Identify which cell holds the provided text, then report its (X, Y) central coordinate. 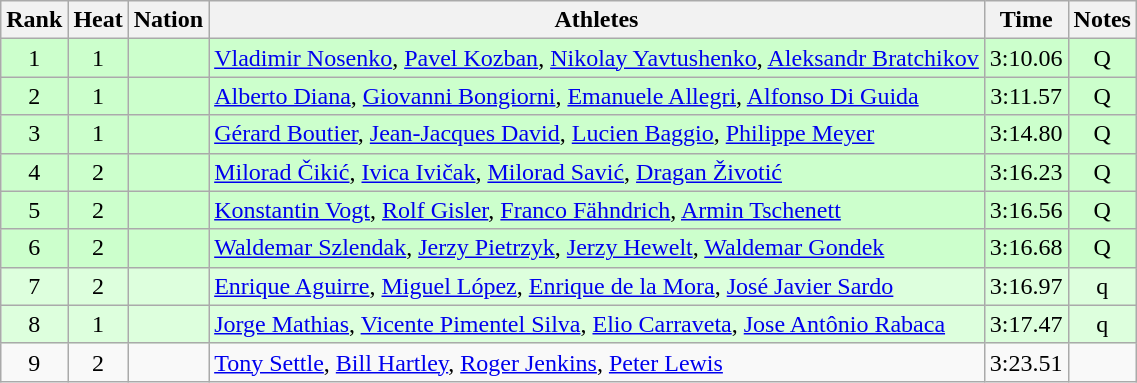
3 (34, 134)
Vladimir Nosenko, Pavel Kozban, Nikolay Yavtushenko, Aleksandr Bratchikov (597, 58)
Waldemar Szlendak, Jerzy Pietrzyk, Jerzy Hewelt, Waldemar Gondek (597, 248)
Gérard Boutier, Jean-Jacques David, Lucien Baggio, Philippe Meyer (597, 134)
3:16.68 (1026, 248)
9 (34, 362)
3:16.97 (1026, 286)
4 (34, 172)
5 (34, 210)
Time (1026, 20)
3:17.47 (1026, 324)
Milorad Čikić, Ivica Ivičak, Milorad Savić, Dragan Životić (597, 172)
Jorge Mathias, Vicente Pimentel Silva, Elio Carraveta, Jose Antônio Rabaca (597, 324)
3:14.80 (1026, 134)
3:16.23 (1026, 172)
Athletes (597, 20)
7 (34, 286)
Notes (1102, 20)
Konstantin Vogt, Rolf Gisler, Franco Fähndrich, Armin Tschenett (597, 210)
Rank (34, 20)
Heat (98, 20)
3:23.51 (1026, 362)
3:11.57 (1026, 96)
3:10.06 (1026, 58)
Enrique Aguirre, Miguel López, Enrique de la Mora, José Javier Sardo (597, 286)
6 (34, 248)
3:16.56 (1026, 210)
8 (34, 324)
Tony Settle, Bill Hartley, Roger Jenkins, Peter Lewis (597, 362)
Alberto Diana, Giovanni Bongiorni, Emanuele Allegri, Alfonso Di Guida (597, 96)
Nation (168, 20)
